From the cell containing the given text, extract its center point as [x, y] coordinate. 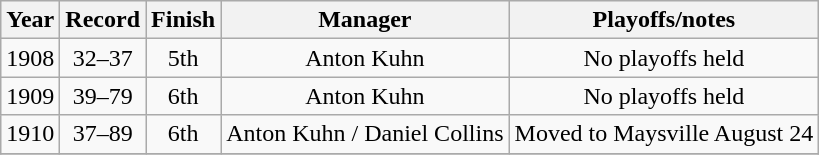
Finish [184, 20]
5th [184, 58]
Playoffs/notes [664, 20]
32–37 [103, 58]
Moved to Maysville August 24 [664, 134]
Manager [365, 20]
Year [30, 20]
1909 [30, 96]
37–89 [103, 134]
Record [103, 20]
39–79 [103, 96]
1908 [30, 58]
1910 [30, 134]
Anton Kuhn / Daniel Collins [365, 134]
